Find where the given text appears and provide that cell's center as (x, y) coordinate. 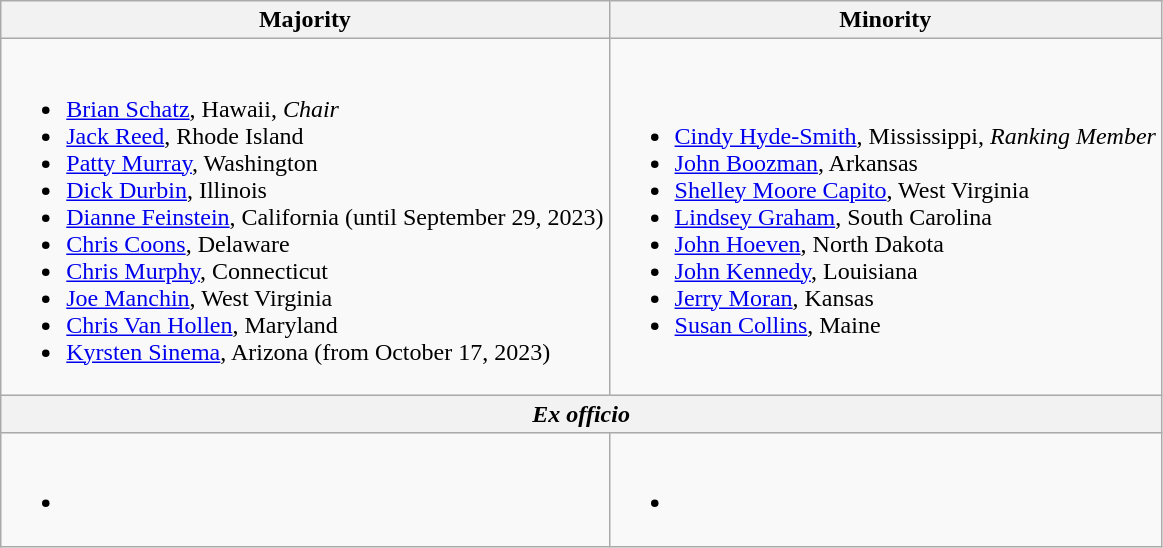
Majority (305, 20)
Ex officio (582, 414)
Minority (885, 20)
